Search for the cell housing the specified text and yield its [x, y] center coordinate. 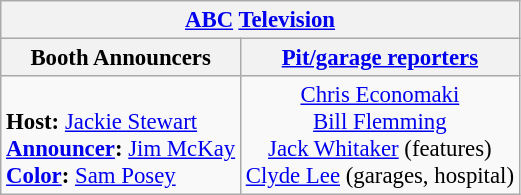
Booth Announcers [121, 58]
Pit/garage reporters [380, 58]
ABC Television [260, 20]
Chris EconomakiBill FlemmingJack Whitaker (features)Clyde Lee (garages, hospital) [380, 136]
Host: Jackie Stewart Announcer: Jim McKay Color: Sam Posey [121, 136]
